From the cell containing the given text, extract its center point as [X, Y] coordinate. 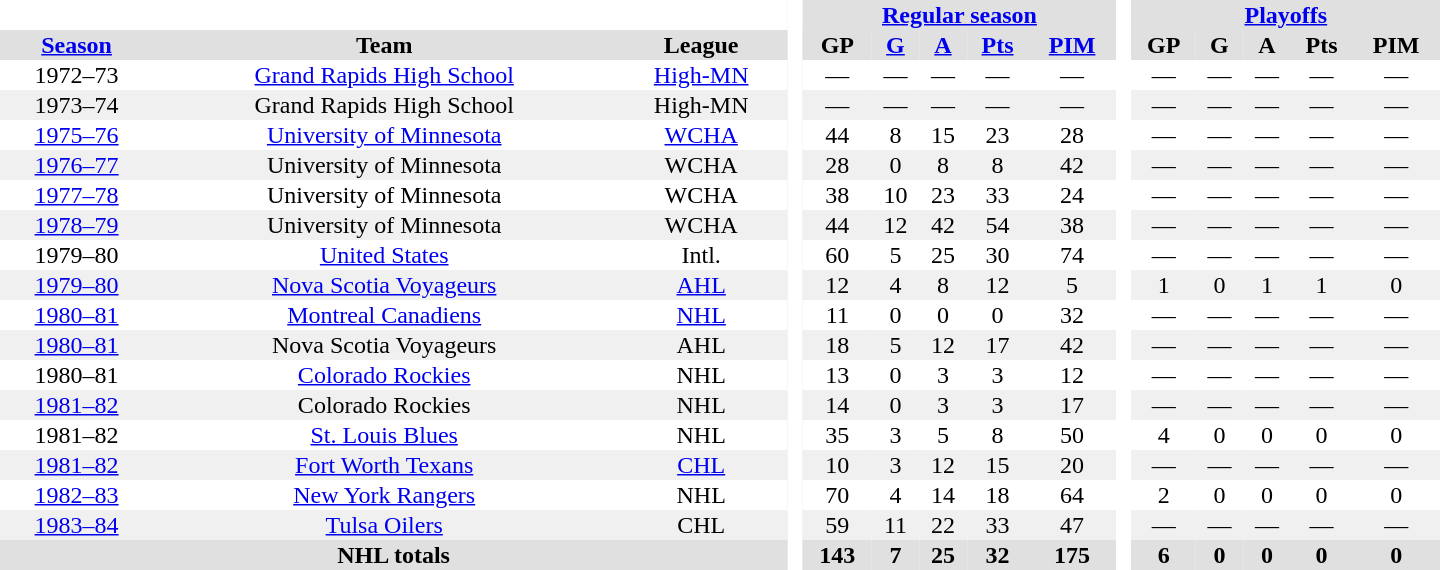
70 [838, 495]
143 [838, 555]
2 [1164, 495]
NHL totals [394, 555]
1972–73 [76, 75]
League [701, 45]
1983–84 [76, 525]
64 [1072, 495]
1978–79 [76, 225]
Intl. [701, 255]
Team [384, 45]
1975–76 [76, 135]
175 [1072, 555]
New York Rangers [384, 495]
United States [384, 255]
1977–78 [76, 195]
30 [998, 255]
6 [1164, 555]
Season [76, 45]
60 [838, 255]
Tulsa Oilers [384, 525]
74 [1072, 255]
20 [1072, 465]
35 [838, 435]
1976–77 [76, 165]
50 [1072, 435]
7 [896, 555]
1973–74 [76, 105]
Regular season [960, 15]
13 [838, 375]
Fort Worth Texans [384, 465]
24 [1072, 195]
1982–83 [76, 495]
22 [943, 525]
54 [998, 225]
Montreal Canadiens [384, 315]
St. Louis Blues [384, 435]
59 [838, 525]
Playoffs [1286, 15]
47 [1072, 525]
